Determine the (X, Y) coordinate at the center of the cell enclosing the given text.  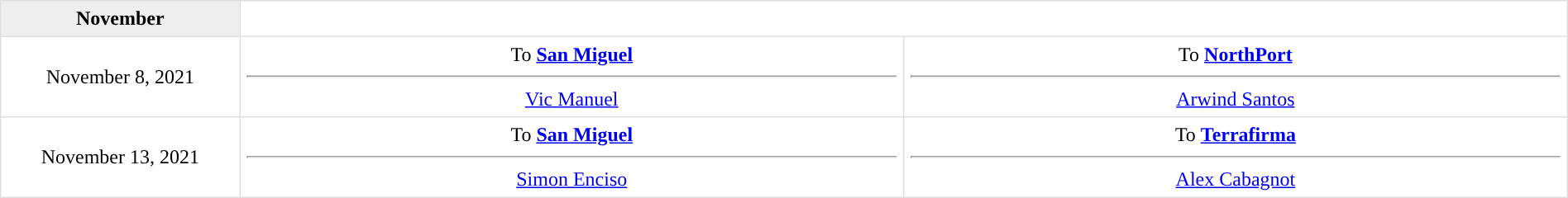
November 8, 2021 (121, 77)
To San MiguelVic Manuel (572, 77)
To TerrafirmaAlex Cabagnot (1236, 158)
November 13, 2021 (121, 158)
To NorthPortArwind Santos (1236, 77)
To San MiguelSimon Enciso (572, 158)
November (121, 19)
